Locate the cell with the specified text and output its [x, y] center coordinate. 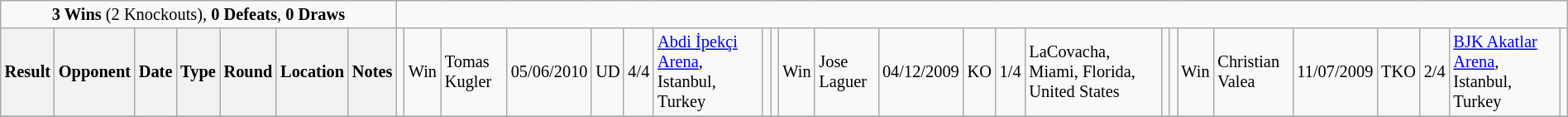
2/4 [1435, 72]
Abdi İpekçi Arena, Istanbul, Turkey [708, 72]
05/06/2010 [549, 72]
TKO [1398, 72]
04/12/2009 [921, 72]
1/4 [1011, 72]
Notes [372, 72]
UD [607, 72]
Result [28, 72]
Opponent [94, 72]
Jose Laguer [847, 72]
11/07/2009 [1335, 72]
Type [198, 72]
Round [248, 72]
Location [313, 72]
4/4 [638, 72]
BJK Akatlar Arena, Istanbul, Turkey [1505, 72]
Date [155, 72]
KO [979, 72]
LaCovacha, Miami, Florida, United States [1093, 72]
3 Wins (2 Knockouts), 0 Defeats, 0 Draws [198, 15]
Tomas Kugler [474, 72]
Christian Valea [1253, 72]
